Output the (X, Y) coordinate of the center of the cell containing the given text.  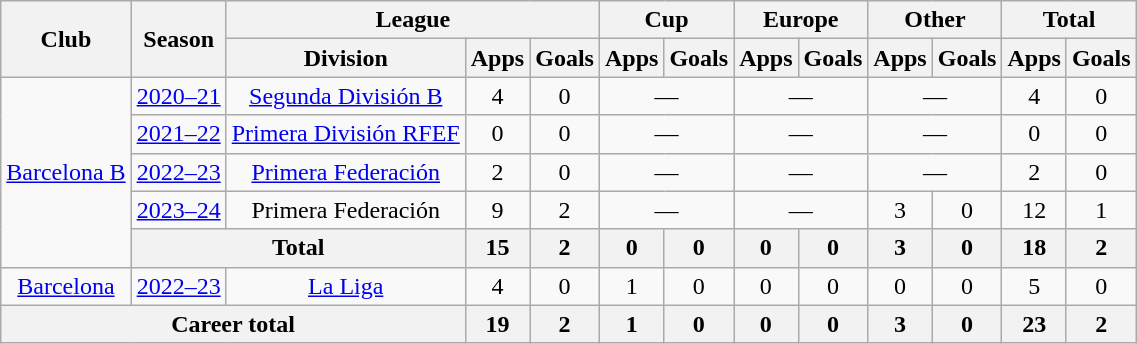
23 (1034, 324)
Club (66, 39)
2020–21 (178, 96)
12 (1034, 210)
Europe (801, 20)
Barcelona B (66, 172)
2023–24 (178, 210)
Other (935, 20)
League (412, 20)
Division (346, 58)
Barcelona (66, 286)
15 (497, 248)
Primera División RFEF (346, 134)
18 (1034, 248)
9 (497, 210)
Season (178, 39)
Cup (666, 20)
19 (497, 324)
Segunda División B (346, 96)
5 (1034, 286)
La Liga (346, 286)
2021–22 (178, 134)
Career total (234, 324)
